Locate the cell with the specified text and output its [X, Y] center coordinate. 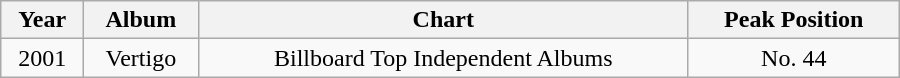
Album [142, 20]
No. 44 [794, 58]
2001 [42, 58]
Billboard Top Independent Albums [443, 58]
Year [42, 20]
Chart [443, 20]
Peak Position [794, 20]
Vertigo [142, 58]
